Identify which cell holds the provided text, then report its (x, y) central coordinate. 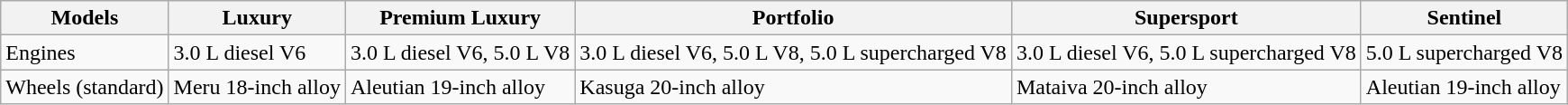
Models (85, 18)
5.0 L supercharged V8 (1463, 52)
Meru 18-inch alloy (257, 87)
Sentinel (1463, 18)
Supersport (1186, 18)
3.0 L diesel V6, 5.0 L supercharged V8 (1186, 52)
Engines (85, 52)
3.0 L diesel V6, 5.0 L V8 (460, 52)
Mataiva 20-inch alloy (1186, 87)
Kasuga 20-inch alloy (793, 87)
Luxury (257, 18)
3.0 L diesel V6, 5.0 L V8, 5.0 L supercharged V8 (793, 52)
Portfolio (793, 18)
Wheels (standard) (85, 87)
3.0 L diesel V6 (257, 52)
Premium Luxury (460, 18)
